Locate the cell with the specified text and output its [x, y] center coordinate. 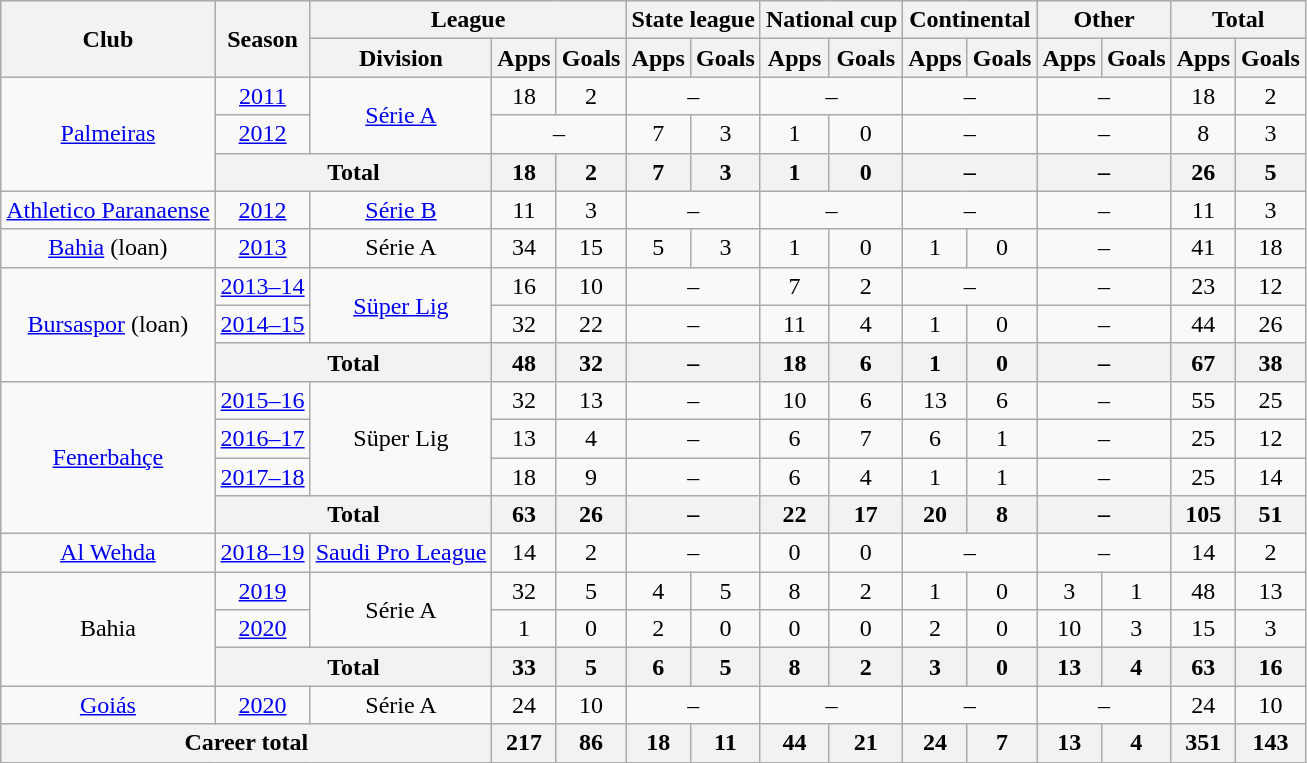
2013–14 [262, 286]
41 [1203, 248]
2019 [262, 591]
League [468, 20]
Bahia [108, 629]
2018–19 [262, 553]
86 [591, 743]
Bursaspor (loan) [108, 324]
20 [935, 515]
51 [1271, 515]
17 [866, 515]
National cup [831, 20]
33 [524, 667]
2014–15 [262, 324]
Al Wehda [108, 553]
Saudi Pro League [401, 553]
Other [1104, 20]
Palmeiras [108, 134]
351 [1203, 743]
55 [1203, 400]
23 [1203, 286]
Season [262, 39]
Division [401, 58]
2013 [262, 248]
State league [693, 20]
21 [866, 743]
105 [1203, 515]
Career total [246, 743]
Goiás [108, 705]
34 [524, 248]
Bahia (loan) [108, 248]
67 [1203, 362]
Série B [401, 210]
2011 [262, 96]
Athletico Paranaense [108, 210]
Continental [970, 20]
Club [108, 39]
143 [1271, 743]
38 [1271, 362]
Fenerbahçe [108, 457]
217 [524, 743]
9 [591, 477]
2016–17 [262, 438]
2015–16 [262, 400]
2017–18 [262, 477]
